Identify which cell holds the provided text, then report its (x, y) central coordinate. 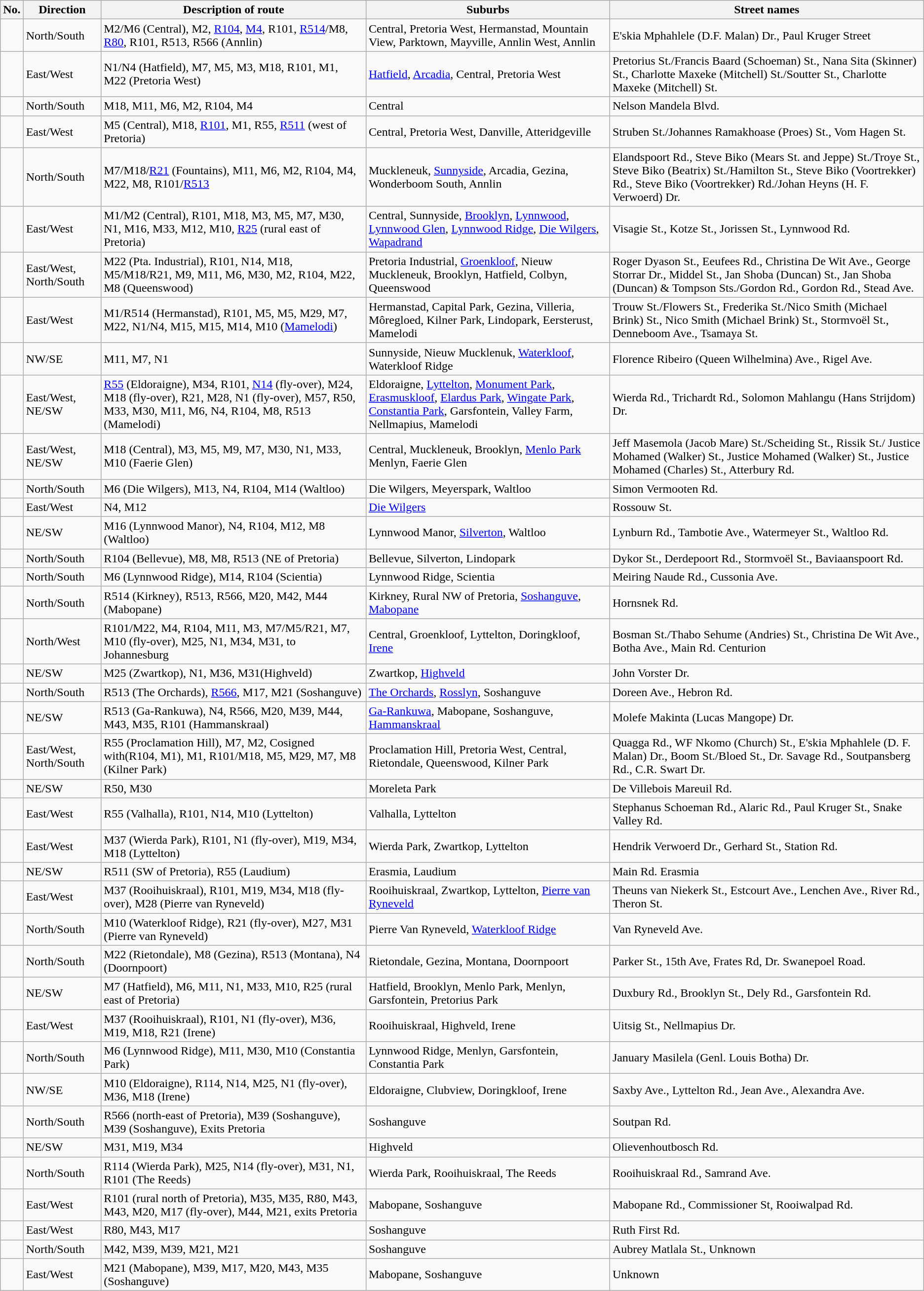
E'skia Mphahlele (D.F. Malan) Dr., Paul Kruger Street (767, 36)
Bosman St./Thabo Sehume (Andries) St., Christina De Wit Ave., Botha Ave., Main Rd. Centurion (767, 641)
Rietondale, Gezina, Montana, Doornpoort (488, 962)
R114 (Wierda Park), M25, N14 (fly-over), M31, N1, R101 (The Reeds) (234, 1173)
R101 (rural north of Pretoria), M35, M35, R80, M43, M43, M20, M17 (fly-over), M44, M21, exits Pretoria (234, 1205)
John Vorster Dr. (767, 673)
M21 (Mabopane), M39, M17, M20, M43, M35 (Soshanguve) (234, 1275)
M7 (Hatfield), M6, M11, N1, M33, M10, R25 (rural east of Pretoria) (234, 993)
Proclamation Hill, Pretoria West, Central, Rietondale, Queenswood, Kilner Park (488, 756)
Theuns van Niekerk St., Estcourt Ave., Lenchen Ave., River Rd., Theron St. (767, 897)
M5 (Central), M18, R101, M1, R55, R511 (west of Pretoria) (234, 131)
Florence Ribeiro (Queen Wilhelmina) Ave., Rigel Ave. (767, 358)
M18 (Central), M3, M5, M9, M7, M30, N1, M33, M10 (Faerie Glen) (234, 456)
Parker St., 15th Ave, Frates Rd, Dr. Swanepoel Road. (767, 962)
Central, Pretoria West, Hermanstad, Mountain View, Parktown, Mayville, Annlin West, Annlin (488, 36)
M6 (Lynnwood Ridge), M14, R104 (Scientia) (234, 577)
Hatfield, Brooklyn, Menlo Park, Menlyn, Garsfontein, Pretorius Park (488, 993)
Lynnwood Ridge, Menlyn, Garsfontein, Constantia Park (488, 1057)
Struben St./Johannes Ramakhoase (Proes) St., Vom Hagen St. (767, 131)
M31, M19, M34 (234, 1147)
Pierre Van Ryneveld, Waterkloof Ridge (488, 929)
Muckleneuk, Sunnyside, Arcadia, Gezina, Wonderboom South, Annlin (488, 177)
Mabopane Rd., Commissioner St, Rooiwalpad Rd. (767, 1205)
R80, M43, M17 (234, 1230)
Lynnwood Ridge, Scientia (488, 577)
R514 (Kirkney), R513, R566, M20, M42, M44 (Mabopane) (234, 602)
M22 (Pta. Industrial), R101, N14, M18, M5/M18/R21, M9, M11, M6, M30, M2, R104, M22, M8 (Queenswood) (234, 274)
No. (12, 10)
Quagga Rd., WF Nkomo (Church) St., E'skia Mphahlele (D. F. Malan) Dr., Boom St./Bloed St., Dr. Savage Rd., Soutpansberg Rd., C.R. Swart Dr. (767, 756)
R566 (north-east of Pretoria), M39 (Soshanguve), M39 (Soshanguve), Exits Pretoria (234, 1122)
R50, M30 (234, 788)
Description of route (234, 10)
M37 (Wierda Park), R101, N1 (fly-over), M19, M34, M18 (Lyttelton) (234, 846)
Wierda Park, Zwartkop, Lyttelton (488, 846)
R55 (Valhalla), R101, N14, M10 (Lyttelton) (234, 814)
Ruth First Rd. (767, 1230)
January Masilela (Genl. Louis Botha) Dr. (767, 1057)
Visagie St., Kotze St., Jorissen St., Lynnwood Rd. (767, 229)
Trouw St./Flowers St., Frederika St./Nico Smith (Michael Brink) St., Nico Smith (Michael Brink) St., Stormvoël St., Denneboom Ave., Tsamaya St. (767, 320)
North/West (62, 641)
Central, Pretoria West, Danville, Atteridgeville (488, 131)
M37 (Rooihuiskraal), R101, M19, M34, M18 (fly-over), M28 (Pierre van Ryneveld) (234, 897)
Pretorius St./Francis Baard (Schoeman) St., Nana Sita (Skinner) St., Charlotte Maxeke (Mitchell) St./Soutter St., Charlotte Maxeke (Mitchell) St. (767, 74)
Bellevue, Silverton, Lindopark (488, 558)
R55 (Eldoraigne), M34, R101, N14 (fly-over), M24, M18 (fly-over), R21, M28, N1 (fly-over), M57, R50, M33, M30, M11, M6, N4, R104, M8, R513 (Mamelodi) (234, 404)
Direction (62, 10)
Wierda Park, Rooihuiskraal, The Reeds (488, 1173)
Rooihuiskraal Rd., Samrand Ave. (767, 1173)
Pretoria Industrial, Groenkloof, Nieuw Muckleneuk, Brooklyn, Hatfield, Colbyn, Queenswood (488, 274)
M22 (Rietondale), M8 (Gezina), R513 (Montana), N4 (Doornpoort) (234, 962)
Meiring Naude Rd., Cussonia Ave. (767, 577)
Eldoraigne, Lyttelton, Monument Park, Erasmuskloof, Elardus Park, Wingate Park, Constantia Park, Garsfontein, Valley Farm, Nellmapius, Mamelodi (488, 404)
Erasmia, Laudium (488, 871)
M6 (Die Wilgers), M13, N4, R104, M14 (Waltloo) (234, 488)
Aubrey Matlala St., Unknown (767, 1249)
R513 (The Orchards), R566, M17, M21 (Soshanguve) (234, 692)
Van Ryneveld Ave. (767, 929)
M10 (Waterkloof Ridge), R21 (fly-over), M27, M31 (Pierre van Ryneveld) (234, 929)
R101/M22, M4, R104, M11, M3, M7/M5/R21, M7, M10 (fly-over), M25, N1, M34, M31, to Johannesburg (234, 641)
Rooihuiskraal, Zwartkop, Lyttelton, Pierre van Ryneveld (488, 897)
Hornsnek Rd. (767, 602)
Molefe Makinta (Lucas Mangope) Dr. (767, 718)
Die Wilgers (488, 508)
R513 (Ga-Rankuwa), N4, R566, M20, M39, M44, M43, M35, R101 (Hammanskraal) (234, 718)
Saxby Ave., Lyttelton Rd., Jean Ave., Alexandra Ave. (767, 1090)
Central (488, 106)
Doreen Ave., Hebron Rd. (767, 692)
M37 (Rooihuiskraal), R101, N1 (fly-over), M36, M19, M18, R21 (Irene) (234, 1026)
Duxbury Rd., Brooklyn St., Dely Rd., Garsfontein Rd. (767, 993)
M6 (Lynnwood Ridge), M11, M30, M10 (Constantia Park) (234, 1057)
Nelson Mandela Blvd. (767, 106)
Lynburn Rd., Tambotie Ave., Watermeyer St., Waltloo Rd. (767, 533)
Main Rd. Erasmia (767, 871)
Uitsig St., Nellmapius Dr. (767, 1026)
Sunnyside, Nieuw Mucklenuk, Waterkloof, Waterkloof Ridge (488, 358)
Olievenhoutbosch Rd. (767, 1147)
Hendrik Verwoerd Dr., Gerhard St., Station Rd. (767, 846)
R511 (SW of Pretoria), R55 (Laudium) (234, 871)
R55 (Proclamation Hill), M7, M2, Cosigned with(R104, M1), M1, R101/M18, M5, M29, M7, M8 (Kilner Park) (234, 756)
Eldoraigne, Clubview, Doringkloof, Irene (488, 1090)
Street names (767, 10)
Highveld (488, 1147)
Kirkney, Rural NW of Pretoria, Soshanguve, Mabopane (488, 602)
M11, M7, N1 (234, 358)
Lynnwood Manor, Silverton, Waltloo (488, 533)
Central, Sunnyside, Brooklyn, Lynnwood, Lynnwood Glen, Lynnwood Ridge, Die Wilgers, Wapadrand (488, 229)
Rossouw St. (767, 508)
Stephanus Schoeman Rd., Alaric Rd., Paul Kruger St., Snake Valley Rd. (767, 814)
N1/N4 (Hatfield), M7, M5, M3, M18, R101, M1, M22 (Pretoria West) (234, 74)
Suburbs (488, 10)
N4, M12 (234, 508)
M1/R514 (Hermanstad), R101, M5, M5, M29, M7, M22, N1/N4, M15, M15, M14, M10 (Mamelodi) (234, 320)
De Villebois Mareuil Rd. (767, 788)
Zwartkop, Highveld (488, 673)
Ga-Rankuwa, Mabopane, Soshanguve, Hammanskraal (488, 718)
M1/M2 (Central), R101, M18, M3, M5, M7, M30, N1, M16, M33, M12, M10, R25 (rural east of Pretoria) (234, 229)
R104 (Bellevue), M8, M8, R513 (NE of Pretoria) (234, 558)
Moreleta Park (488, 788)
Hermanstad, Capital Park, Gezina, Villeria, Môregloed, Kilner Park, Lindopark, Eersterust, Mamelodi (488, 320)
M18, M11, M6, M2, R104, M4 (234, 106)
Central, Groenkloof, Lyttelton, Doringkloof, Irene (488, 641)
M10 (Eldoraigne), R114, N14, M25, N1 (fly-over), M36, M18 (Irene) (234, 1090)
Die Wilgers, Meyerspark, Waltloo (488, 488)
Dykor St., Derdepoort Rd., Stormvoël St., Baviaanspoort Rd. (767, 558)
Hatfield, Arcadia, Central, Pretoria West (488, 74)
Valhalla, Lyttelton (488, 814)
Rooihuiskraal, Highveld, Irene (488, 1026)
Wierda Rd., Trichardt Rd., Solomon Mahlangu (Hans Strijdom) Dr. (767, 404)
M7/M18/R21 (Fountains), M11, M6, M2, R104, M4, M22, M8, R101/R513 (234, 177)
Soutpan Rd. (767, 1122)
M16 (Lynnwood Manor), N4, R104, M12, M8 (Waltloo) (234, 533)
The Orchards, Rosslyn, Soshanguve (488, 692)
M2/M6 (Central), M2, R104, M4, R101, R514/M8, R80, R101, R513, R566 (Annlin) (234, 36)
Central, Muckleneuk, Brooklyn, Menlo Park Menlyn, Faerie Glen (488, 456)
Simon Vermooten Rd. (767, 488)
Unknown (767, 1275)
M25 (Zwartkop), N1, M36, M31(Highveld) (234, 673)
M42, M39, M39, M21, M21 (234, 1249)
